Return the [x, y] coordinate for the center point of the cell that contains the specified text.  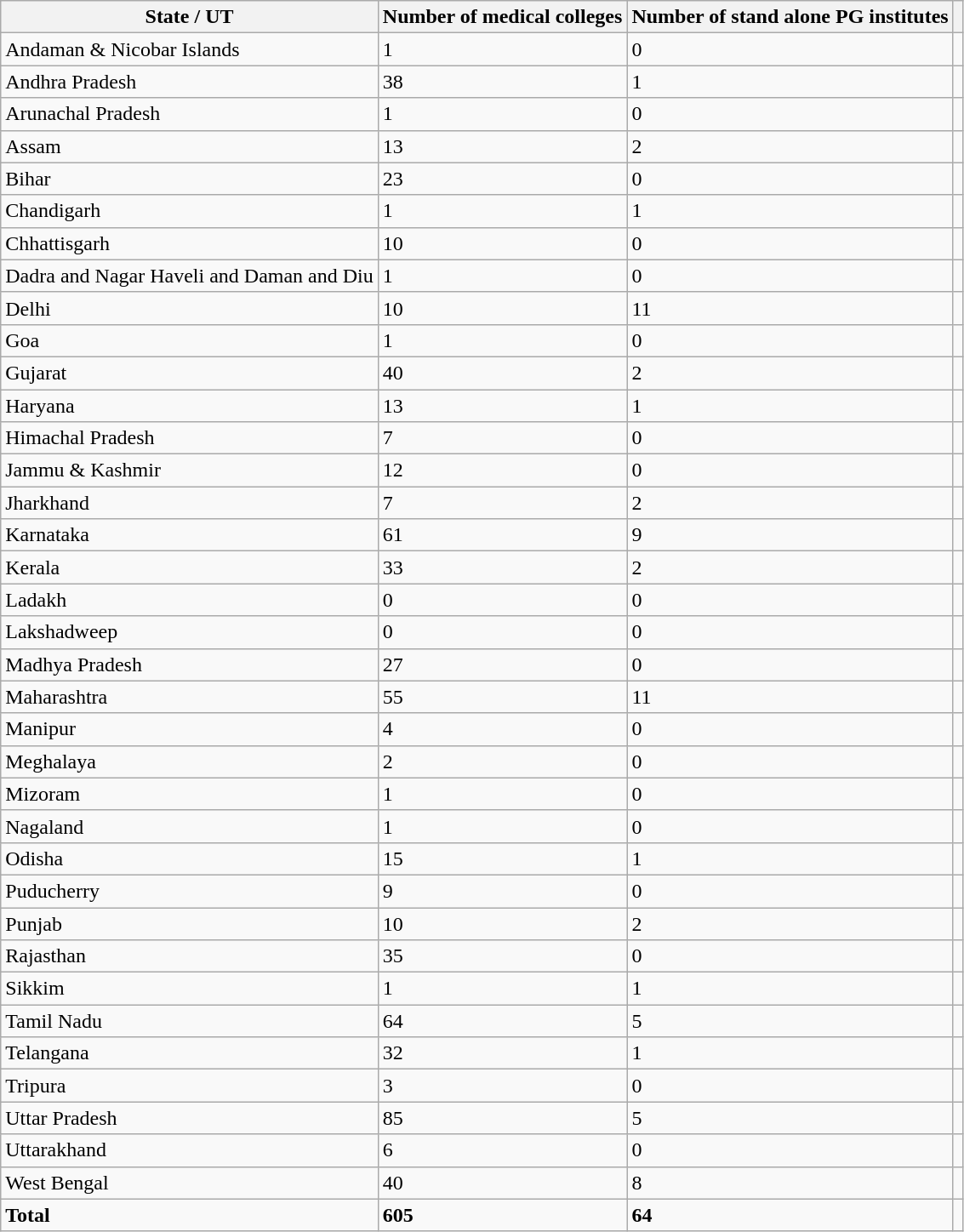
Puducherry [190, 891]
Karnataka [190, 535]
Arunachal Pradesh [190, 114]
55 [502, 697]
4 [502, 729]
Haryana [190, 406]
Number of stand alone PG institutes [790, 17]
Tripura [190, 1086]
Andhra Pradesh [190, 82]
Uttarakhand [190, 1150]
Manipur [190, 729]
Assam [190, 146]
27 [502, 664]
Goa [190, 340]
Chhattisgarh [190, 243]
Maharashtra [190, 697]
Jharkhand [190, 503]
12 [502, 471]
State / UT [190, 17]
Delhi [190, 308]
Ladakh [190, 600]
Punjab [190, 923]
Nagaland [190, 826]
61 [502, 535]
Chandigarh [190, 211]
605 [502, 1215]
Dadra and Nagar Haveli and Daman and Diu [190, 276]
Mizoram [190, 794]
Odisha [190, 858]
Telangana [190, 1053]
Meghalaya [190, 761]
Kerala [190, 568]
8 [790, 1183]
Bihar [190, 179]
Andaman & Nicobar Islands [190, 49]
3 [502, 1086]
Total [190, 1215]
Himachal Pradesh [190, 438]
Uttar Pradesh [190, 1118]
85 [502, 1118]
West Bengal [190, 1183]
Jammu & Kashmir [190, 471]
23 [502, 179]
Gujarat [190, 373]
Rajasthan [190, 956]
Lakshadweep [190, 632]
Tamil Nadu [190, 1021]
Madhya Pradesh [190, 664]
6 [502, 1150]
33 [502, 568]
35 [502, 956]
Sikkim [190, 989]
15 [502, 858]
32 [502, 1053]
Number of medical colleges [502, 17]
38 [502, 82]
